Identify which cell holds the provided text, then report its (X, Y) central coordinate. 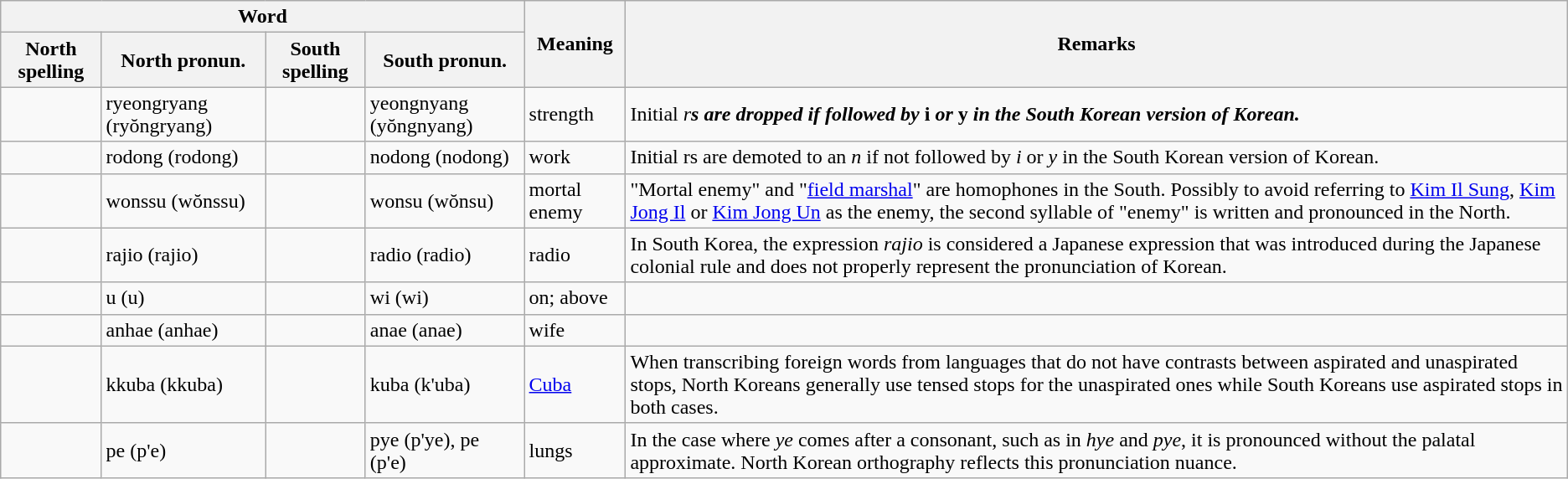
North spelling (51, 60)
ryeongryang (ryŏngryang) (183, 114)
lungs (575, 451)
radio (radio) (445, 255)
radio (575, 255)
wonssu (wŏnssu) (183, 201)
Initial rs are demoted to an n if not followed by i or y in the South Korean version of Korean. (1096, 157)
rodong (rodong) (183, 157)
yeongnyang (yŏngnyang) (445, 114)
work (575, 157)
South spelling (316, 60)
on; above (575, 298)
wife (575, 330)
North pronun. (183, 60)
kkuba (kkuba) (183, 384)
South pronun. (445, 60)
wi (wi) (445, 298)
wonsu (wŏnsu) (445, 201)
Initial rs are dropped if followed by i or y in the South Korean version of Korean. (1096, 114)
Cuba (575, 384)
strength (575, 114)
pye (p'ye), pe (p'e) (445, 451)
rajio (rajio) (183, 255)
u (u) (183, 298)
Meaning (575, 44)
nodong (nodong) (445, 157)
pe (p'e) (183, 451)
anae (anae) (445, 330)
Word (263, 17)
kuba (k'uba) (445, 384)
anhae (anhae) (183, 330)
mortal enemy (575, 201)
Remarks (1096, 44)
